Extract the [X, Y] coordinate from the center of the cell holding the provided text.  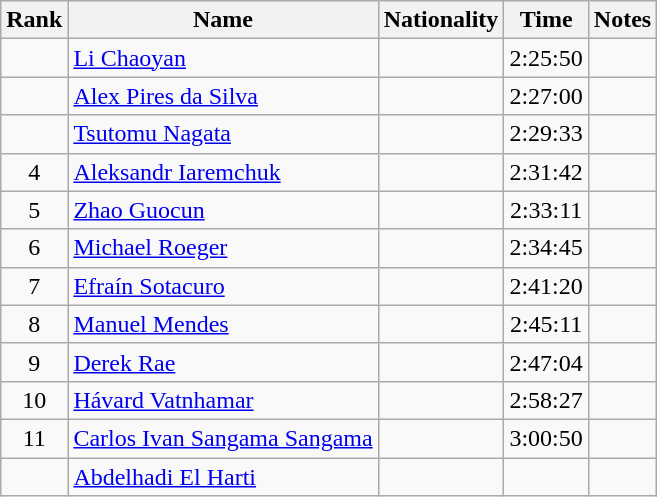
2:58:27 [546, 400]
2:29:33 [546, 134]
Derek Rae [223, 362]
Tsutomu Nagata [223, 134]
Efraín Sotacuro [223, 286]
Hávard Vatnhamar [223, 400]
Li Chaoyan [223, 58]
6 [34, 248]
10 [34, 400]
Carlos Ivan Sangama Sangama [223, 438]
4 [34, 172]
Alex Pires da Silva [223, 96]
2:33:11 [546, 210]
Aleksandr Iaremchuk [223, 172]
Nationality [441, 20]
Manuel Mendes [223, 324]
Zhao Guocun [223, 210]
2:34:45 [546, 248]
Name [223, 20]
Time [546, 20]
3:00:50 [546, 438]
8 [34, 324]
2:41:20 [546, 286]
Notes [622, 20]
2:25:50 [546, 58]
2:27:00 [546, 96]
Rank [34, 20]
Michael Roeger [223, 248]
11 [34, 438]
2:47:04 [546, 362]
Abdelhadi El Harti [223, 477]
7 [34, 286]
2:45:11 [546, 324]
2:31:42 [546, 172]
9 [34, 362]
5 [34, 210]
